Return (x, y) of the center of cell containing provided text 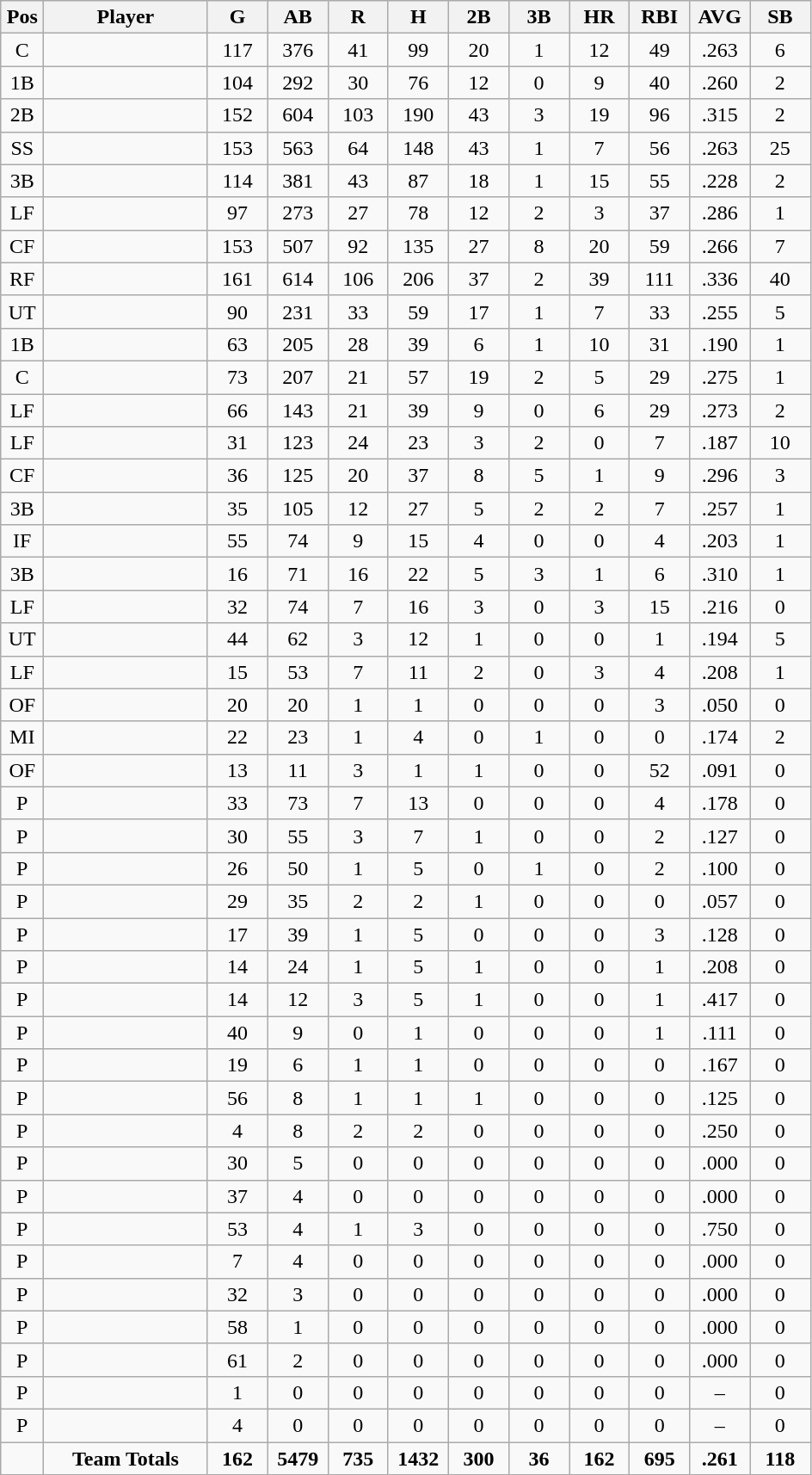
62 (298, 639)
R (358, 17)
.125 (720, 1098)
161 (237, 279)
206 (418, 279)
SB (780, 17)
44 (237, 639)
.336 (720, 279)
76 (418, 83)
.167 (720, 1065)
123 (298, 443)
207 (298, 377)
152 (237, 115)
125 (298, 476)
105 (298, 509)
5479 (298, 1459)
MI (22, 737)
231 (298, 312)
.178 (720, 803)
376 (298, 50)
103 (358, 115)
.190 (720, 344)
99 (418, 50)
735 (358, 1459)
563 (298, 148)
614 (298, 279)
148 (418, 148)
.194 (720, 639)
292 (298, 83)
HR (600, 17)
.255 (720, 312)
135 (418, 246)
117 (237, 50)
SS (22, 148)
61 (237, 1360)
.257 (720, 509)
381 (298, 181)
1432 (418, 1459)
63 (237, 344)
87 (418, 181)
.203 (720, 541)
49 (660, 50)
.187 (720, 443)
.266 (720, 246)
.091 (720, 770)
66 (237, 410)
Pos (22, 17)
28 (358, 344)
695 (660, 1459)
300 (478, 1459)
.216 (720, 607)
92 (358, 246)
.310 (720, 574)
104 (237, 83)
50 (298, 868)
RBI (660, 17)
90 (237, 312)
96 (660, 115)
.057 (720, 901)
.127 (720, 836)
58 (237, 1327)
26 (237, 868)
H (418, 17)
.050 (720, 705)
.111 (720, 1033)
.228 (720, 181)
205 (298, 344)
Team Totals (126, 1459)
.261 (720, 1459)
143 (298, 410)
273 (298, 213)
190 (418, 115)
57 (418, 377)
97 (237, 213)
64 (358, 148)
.273 (720, 410)
.296 (720, 476)
.275 (720, 377)
52 (660, 770)
.174 (720, 737)
604 (298, 115)
25 (780, 148)
.250 (720, 1131)
41 (358, 50)
.100 (720, 868)
.128 (720, 934)
18 (478, 181)
.286 (720, 213)
78 (418, 213)
111 (660, 279)
AB (298, 17)
.260 (720, 83)
.315 (720, 115)
106 (358, 279)
AVG (720, 17)
114 (237, 181)
Player (126, 17)
G (237, 17)
.417 (720, 1000)
.750 (720, 1229)
IF (22, 541)
RF (22, 279)
507 (298, 246)
71 (298, 574)
118 (780, 1459)
